Find where the given text appears and provide that cell's center as [x, y] coordinate. 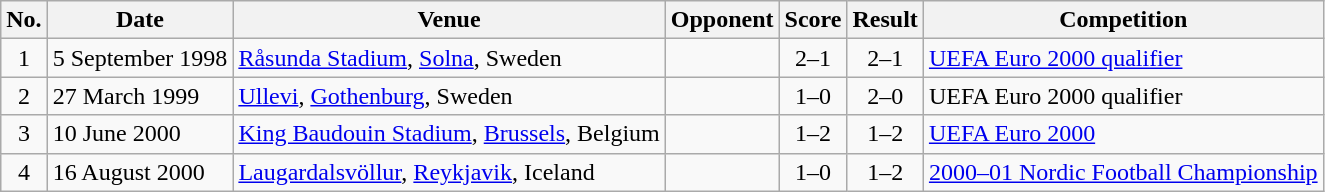
2 [24, 96]
16 August 2000 [140, 172]
2–0 [885, 96]
Date [140, 20]
Result [885, 20]
Laugardalsvöllur, Reykjavik, Iceland [449, 172]
No. [24, 20]
Score [813, 20]
27 March 1999 [140, 96]
4 [24, 172]
Ullevi, Gothenburg, Sweden [449, 96]
5 September 1998 [140, 58]
Opponent [722, 20]
Competition [1123, 20]
3 [24, 134]
2000–01 Nordic Football Championship [1123, 172]
UEFA Euro 2000 [1123, 134]
10 June 2000 [140, 134]
King Baudouin Stadium, Brussels, Belgium [449, 134]
Råsunda Stadium, Solna, Sweden [449, 58]
Venue [449, 20]
1 [24, 58]
